Pinpoint the cell where the given text exists, returning its [x, y] midpoint coordinate. 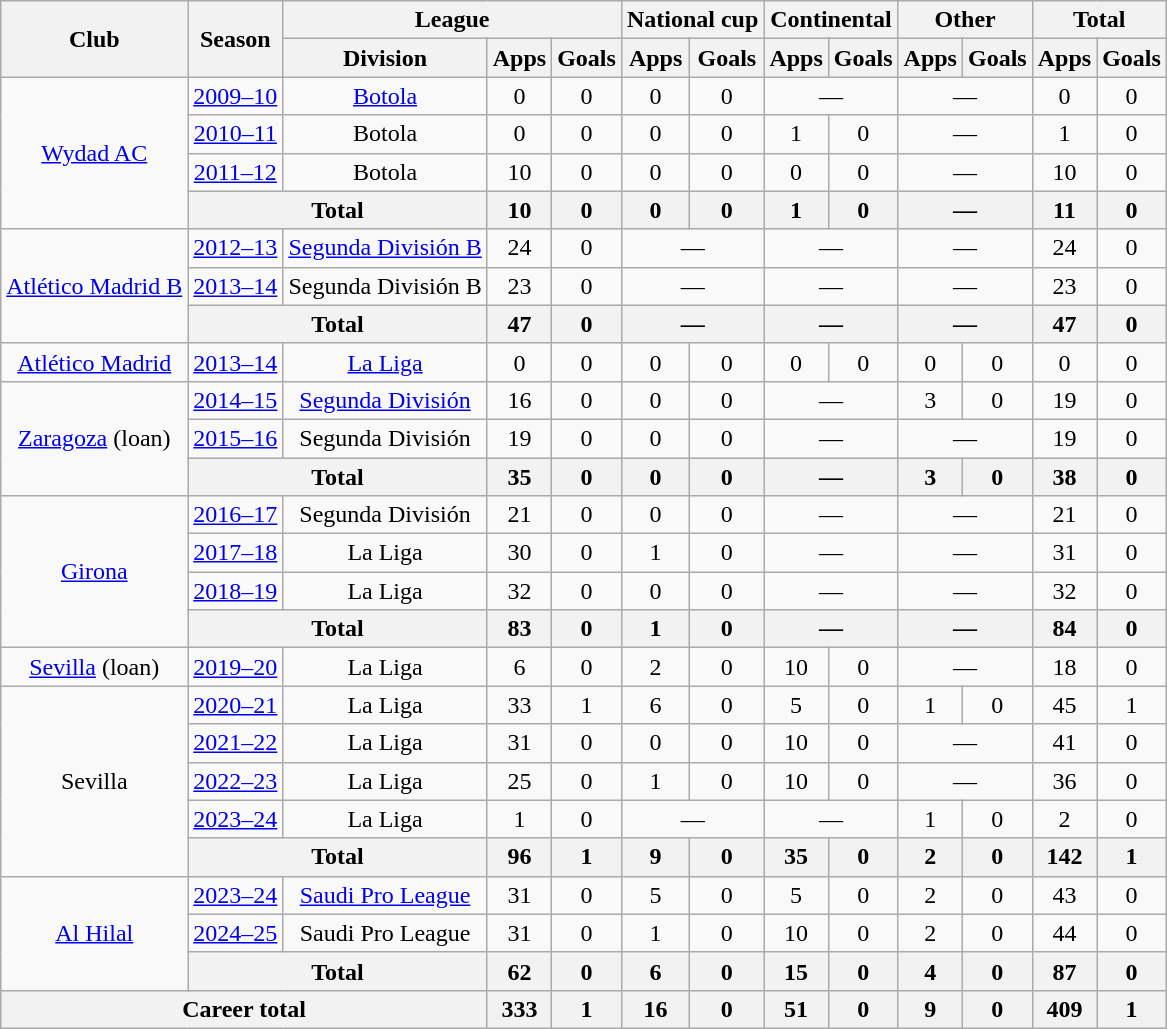
Other [965, 20]
333 [519, 1009]
Season [236, 39]
National cup [692, 20]
33 [519, 705]
96 [519, 857]
Career total [244, 1009]
43 [1064, 895]
Division [385, 58]
Zaragoza (loan) [94, 438]
Girona [94, 572]
45 [1064, 705]
51 [796, 1009]
409 [1064, 1009]
2022–23 [236, 781]
4 [930, 971]
League [452, 20]
Sevilla [94, 781]
2024–25 [236, 933]
36 [1064, 781]
Al Hilal [94, 933]
2011–12 [236, 172]
Continental [831, 20]
2016–17 [236, 515]
11 [1064, 210]
Sevilla (loan) [94, 667]
44 [1064, 933]
2021–22 [236, 743]
2018–19 [236, 591]
15 [796, 971]
2012–13 [236, 248]
87 [1064, 971]
Atlético Madrid [94, 362]
62 [519, 971]
2014–15 [236, 400]
142 [1064, 857]
2010–11 [236, 134]
2020–21 [236, 705]
2017–18 [236, 553]
Atlético Madrid B [94, 286]
84 [1064, 629]
18 [1064, 667]
Wydad AC [94, 153]
2019–20 [236, 667]
38 [1064, 477]
41 [1064, 743]
2009–10 [236, 96]
83 [519, 629]
25 [519, 781]
Club [94, 39]
2015–16 [236, 438]
30 [519, 553]
